Extract the (X, Y) coordinate from the center of the cell holding the provided text.  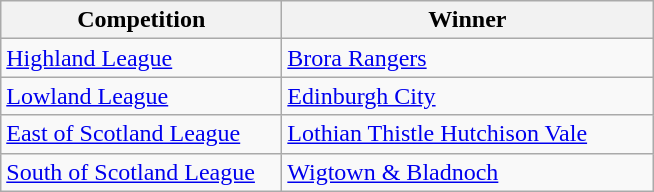
Lothian Thistle Hutchison Vale (468, 134)
Lowland League (142, 96)
Winner (468, 20)
Wigtown & Bladnoch (468, 172)
Competition (142, 20)
Brora Rangers (468, 58)
South of Scotland League (142, 172)
Edinburgh City (468, 96)
East of Scotland League (142, 134)
Highland League (142, 58)
